Identify which cell holds the provided text, then report its [X, Y] central coordinate. 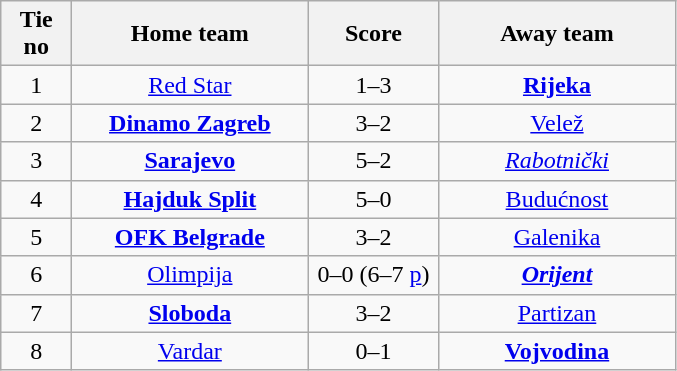
Tie no [36, 34]
Sarajevo [190, 161]
0–0 (6–7 p) [374, 275]
7 [36, 313]
5–0 [374, 199]
OFK Belgrade [190, 237]
Orijent [557, 275]
2 [36, 123]
Olimpija [190, 275]
Velež [557, 123]
Score [374, 34]
0–1 [374, 351]
Rabotnički [557, 161]
4 [36, 199]
Vojvodina [557, 351]
3 [36, 161]
Galenika [557, 237]
Red Star [190, 85]
5 [36, 237]
8 [36, 351]
6 [36, 275]
Partizan [557, 313]
Away team [557, 34]
Rijeka [557, 85]
Hajduk Split [190, 199]
Budućnost [557, 199]
5–2 [374, 161]
Vardar [190, 351]
Sloboda [190, 313]
1 [36, 85]
1–3 [374, 85]
Home team [190, 34]
Dinamo Zagreb [190, 123]
